Detect which cell encompasses the target text, then output its [X, Y] center coordinate. 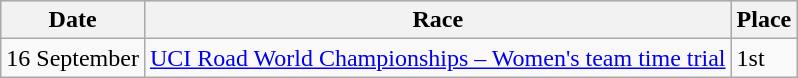
16 September [73, 58]
1st [764, 58]
UCI Road World Championships – Women's team time trial [438, 58]
Place [764, 20]
Date [73, 20]
Race [438, 20]
